Search for the cell housing the specified text and yield its (X, Y) center coordinate. 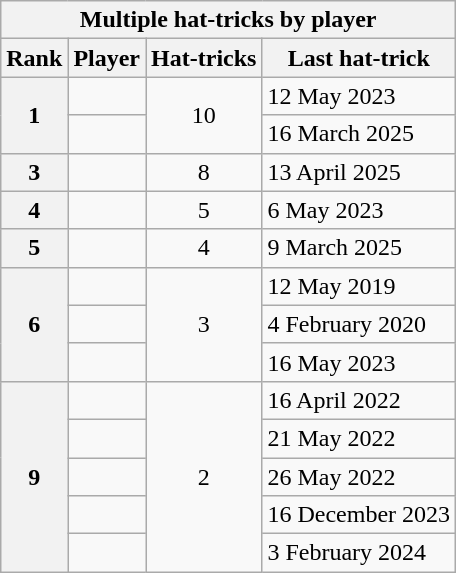
9 (34, 476)
1 (34, 115)
13 April 2025 (359, 172)
6 (34, 324)
Last hat-trick (359, 58)
10 (204, 115)
Hat-tricks (204, 58)
Rank (34, 58)
Player (107, 58)
26 May 2022 (359, 477)
8 (204, 172)
21 May 2022 (359, 438)
4 February 2020 (359, 324)
16 April 2022 (359, 400)
6 May 2023 (359, 210)
12 May 2023 (359, 96)
12 May 2019 (359, 286)
16 December 2023 (359, 515)
Multiple hat-tricks by player (228, 20)
9 March 2025 (359, 248)
2 (204, 476)
16 March 2025 (359, 134)
16 May 2023 (359, 362)
3 February 2024 (359, 553)
